Find where the given text appears and provide that cell's center as [x, y] coordinate. 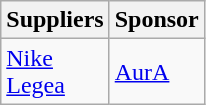
AurA [156, 72]
Nike Legea [55, 72]
Suppliers [55, 20]
Sponsor [156, 20]
